Determine the [x, y] coordinate at the center of the cell enclosing the given text.  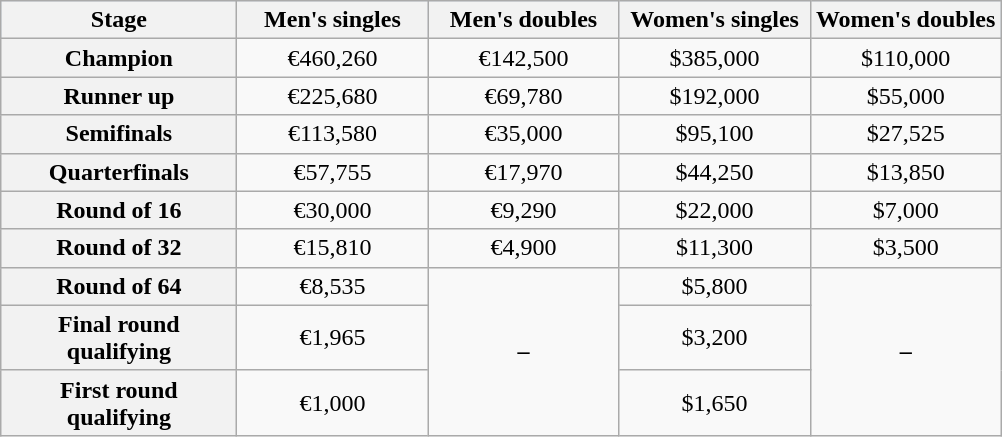
€17,970 [524, 172]
Women's doubles [906, 20]
$110,000 [906, 58]
Champion [119, 58]
Round of 16 [119, 210]
€9,290 [524, 210]
$55,000 [906, 96]
€1,000 [332, 402]
$13,850 [906, 172]
€8,535 [332, 286]
€69,780 [524, 96]
$192,000 [714, 96]
$1,650 [714, 402]
€460,260 [332, 58]
$95,100 [714, 134]
Stage [119, 20]
€225,680 [332, 96]
€4,900 [524, 248]
Final round qualifying [119, 338]
€35,000 [524, 134]
$7,000 [906, 210]
Men's doubles [524, 20]
$27,525 [906, 134]
$5,800 [714, 286]
$11,300 [714, 248]
$3,200 [714, 338]
$385,000 [714, 58]
Round of 64 [119, 286]
$22,000 [714, 210]
€113,580 [332, 134]
Runner up [119, 96]
Round of 32 [119, 248]
Men's singles [332, 20]
€15,810 [332, 248]
Quarterfinals [119, 172]
$44,250 [714, 172]
€30,000 [332, 210]
€57,755 [332, 172]
Semifinals [119, 134]
Women's singles [714, 20]
$3,500 [906, 248]
First round qualifying [119, 402]
€1,965 [332, 338]
€142,500 [524, 58]
